Provide the [x, y] coordinate of the cell's center where the given text is located.  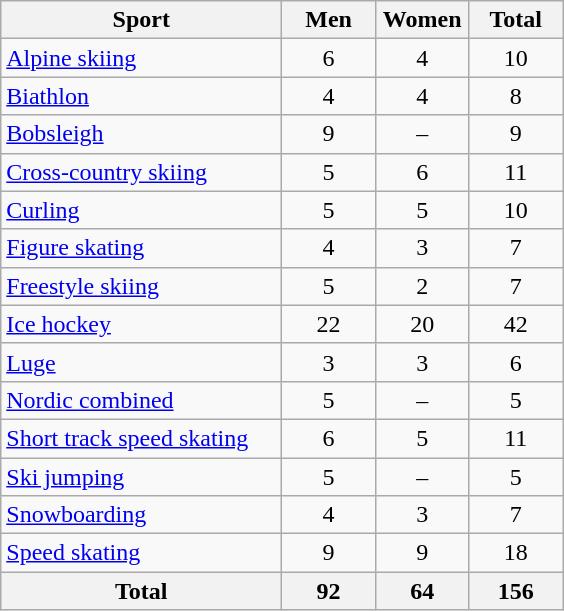
Ski jumping [142, 477]
Luge [142, 362]
Short track speed skating [142, 438]
92 [329, 591]
Cross-country skiing [142, 172]
22 [329, 324]
Alpine skiing [142, 58]
64 [422, 591]
156 [516, 591]
2 [422, 286]
42 [516, 324]
Women [422, 20]
Ice hockey [142, 324]
Curling [142, 210]
Sport [142, 20]
Bobsleigh [142, 134]
8 [516, 96]
Biathlon [142, 96]
Speed skating [142, 553]
Nordic combined [142, 400]
Men [329, 20]
Freestyle skiing [142, 286]
20 [422, 324]
Figure skating [142, 248]
Snowboarding [142, 515]
18 [516, 553]
